Locate the cell with the specified text and output its [x, y] center coordinate. 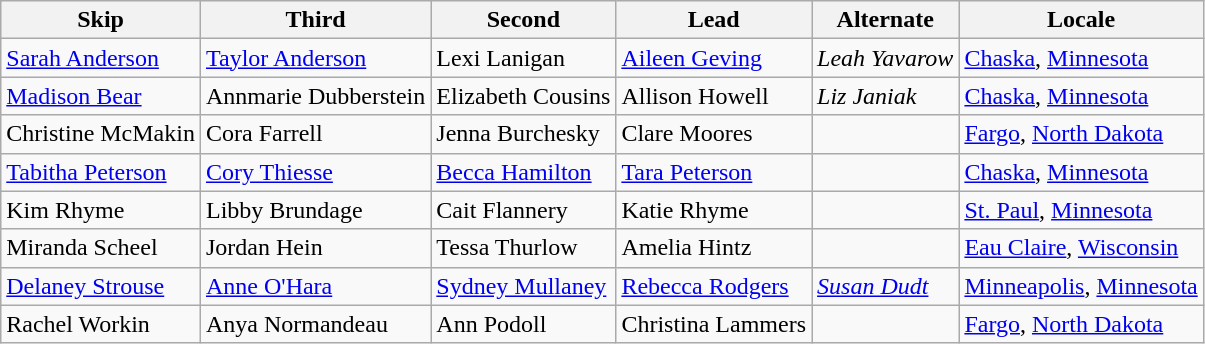
St. Paul, Minnesota [1081, 210]
Ann Podoll [524, 324]
Christina Lammers [714, 324]
Minneapolis, Minnesota [1081, 286]
Locale [1081, 20]
Annmarie Dubberstein [315, 96]
Elizabeth Cousins [524, 96]
Clare Moores [714, 134]
Christine McMakin [101, 134]
Second [524, 20]
Tara Peterson [714, 172]
Taylor Anderson [315, 58]
Cait Flannery [524, 210]
Libby Brundage [315, 210]
Skip [101, 20]
Anya Normandeau [315, 324]
Alternate [886, 20]
Allison Howell [714, 96]
Anne O'Hara [315, 286]
Becca Hamilton [524, 172]
Sarah Anderson [101, 58]
Tabitha Peterson [101, 172]
Jenna Burchesky [524, 134]
Miranda Scheel [101, 248]
Susan Dudt [886, 286]
Tessa Thurlow [524, 248]
Lead [714, 20]
Leah Yavarow [886, 58]
Jordan Hein [315, 248]
Cora Farrell [315, 134]
Lexi Lanigan [524, 58]
Cory Thiesse [315, 172]
Eau Claire, Wisconsin [1081, 248]
Aileen Geving [714, 58]
Rachel Workin [101, 324]
Third [315, 20]
Amelia Hintz [714, 248]
Delaney Strouse [101, 286]
Madison Bear [101, 96]
Liz Janiak [886, 96]
Rebecca Rodgers [714, 286]
Sydney Mullaney [524, 286]
Kim Rhyme [101, 210]
Katie Rhyme [714, 210]
